Return (X, Y) of the center of cell containing provided text 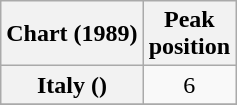
Italy () (72, 85)
Chart (1989) (72, 34)
6 (189, 85)
Peakposition (189, 34)
